Search for the cell housing the specified text and yield its (X, Y) center coordinate. 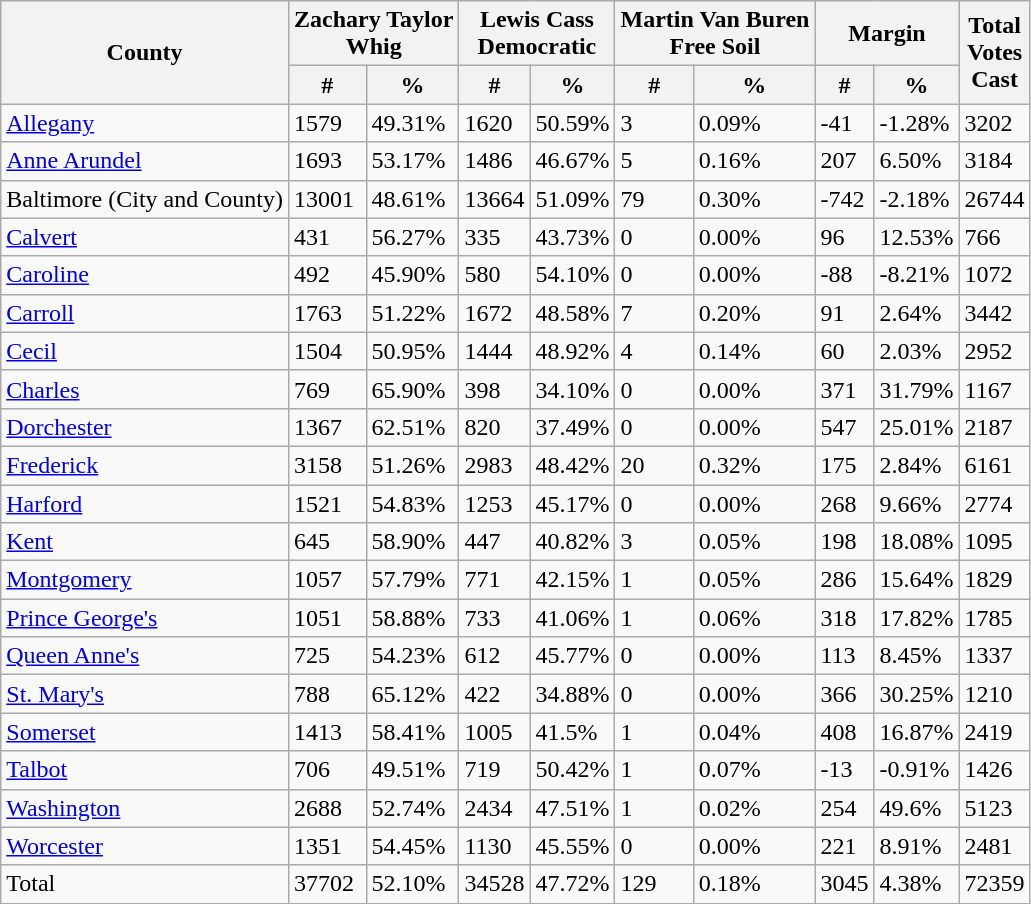
96 (844, 237)
1693 (327, 161)
49.6% (916, 808)
Caroline (145, 275)
175 (844, 465)
52.10% (412, 884)
Martin Van BurenFree Soil (715, 34)
1579 (327, 123)
79 (654, 199)
725 (327, 656)
198 (844, 542)
1057 (327, 580)
1167 (994, 389)
398 (494, 389)
3202 (994, 123)
766 (994, 237)
56.27% (412, 237)
-8.21% (916, 275)
20 (654, 465)
50.95% (412, 351)
48.42% (572, 465)
34.88% (572, 694)
37702 (327, 884)
3045 (844, 884)
1672 (494, 313)
1763 (327, 313)
547 (844, 427)
1413 (327, 732)
50.59% (572, 123)
492 (327, 275)
-88 (844, 275)
47.51% (572, 808)
3158 (327, 465)
254 (844, 808)
2187 (994, 427)
1337 (994, 656)
4 (654, 351)
Margin (887, 34)
3184 (994, 161)
57.79% (412, 580)
47.72% (572, 884)
54.23% (412, 656)
5123 (994, 808)
1130 (494, 846)
820 (494, 427)
72359 (994, 884)
Queen Anne's (145, 656)
37.49% (572, 427)
2.03% (916, 351)
62.51% (412, 427)
1486 (494, 161)
Dorchester (145, 427)
45.17% (572, 503)
45.55% (572, 846)
9.66% (916, 503)
TotalVotesCast (994, 52)
-41 (844, 123)
50.42% (572, 770)
15.64% (916, 580)
2688 (327, 808)
51.26% (412, 465)
16.87% (916, 732)
0.14% (754, 351)
65.90% (412, 389)
Anne Arundel (145, 161)
6161 (994, 465)
30.25% (916, 694)
-742 (844, 199)
6.50% (916, 161)
52.74% (412, 808)
13664 (494, 199)
1367 (327, 427)
1051 (327, 618)
5 (654, 161)
1072 (994, 275)
335 (494, 237)
-13 (844, 770)
2.84% (916, 465)
58.90% (412, 542)
113 (844, 656)
Washington (145, 808)
43.73% (572, 237)
422 (494, 694)
2.64% (916, 313)
Somerset (145, 732)
-2.18% (916, 199)
1005 (494, 732)
Calvert (145, 237)
26744 (994, 199)
3442 (994, 313)
1504 (327, 351)
1444 (494, 351)
0.16% (754, 161)
0.30% (754, 199)
447 (494, 542)
48.58% (572, 313)
41.5% (572, 732)
0.04% (754, 732)
268 (844, 503)
Kent (145, 542)
1351 (327, 846)
Charles (145, 389)
51.22% (412, 313)
Frederick (145, 465)
91 (844, 313)
1095 (994, 542)
54.10% (572, 275)
Harford (145, 503)
42.15% (572, 580)
2983 (494, 465)
46.67% (572, 161)
65.12% (412, 694)
580 (494, 275)
41.06% (572, 618)
8.91% (916, 846)
0.18% (754, 884)
53.17% (412, 161)
45.77% (572, 656)
48.92% (572, 351)
733 (494, 618)
788 (327, 694)
0.06% (754, 618)
1210 (994, 694)
2419 (994, 732)
60 (844, 351)
4.38% (916, 884)
49.51% (412, 770)
58.41% (412, 732)
-0.91% (916, 770)
645 (327, 542)
34528 (494, 884)
51.09% (572, 199)
221 (844, 846)
2952 (994, 351)
54.45% (412, 846)
Lewis CassDemocratic (537, 34)
17.82% (916, 618)
County (145, 52)
1426 (994, 770)
40.82% (572, 542)
129 (654, 884)
31.79% (916, 389)
286 (844, 580)
8.45% (916, 656)
431 (327, 237)
St. Mary's (145, 694)
49.31% (412, 123)
2434 (494, 808)
7 (654, 313)
366 (844, 694)
612 (494, 656)
207 (844, 161)
Prince George's (145, 618)
0.20% (754, 313)
Worcester (145, 846)
0.07% (754, 770)
1620 (494, 123)
0.09% (754, 123)
18.08% (916, 542)
2774 (994, 503)
12.53% (916, 237)
13001 (327, 199)
1785 (994, 618)
Talbot (145, 770)
Cecil (145, 351)
-1.28% (916, 123)
Allegany (145, 123)
45.90% (412, 275)
58.88% (412, 618)
Zachary TaylorWhig (373, 34)
771 (494, 580)
Carroll (145, 313)
706 (327, 770)
1253 (494, 503)
25.01% (916, 427)
318 (844, 618)
2481 (994, 846)
48.61% (412, 199)
34.10% (572, 389)
1829 (994, 580)
0.02% (754, 808)
Total (145, 884)
408 (844, 732)
719 (494, 770)
Montgomery (145, 580)
371 (844, 389)
1521 (327, 503)
769 (327, 389)
54.83% (412, 503)
0.32% (754, 465)
Baltimore (City and County) (145, 199)
